Find where the given text appears and provide that cell's center as (X, Y) coordinate. 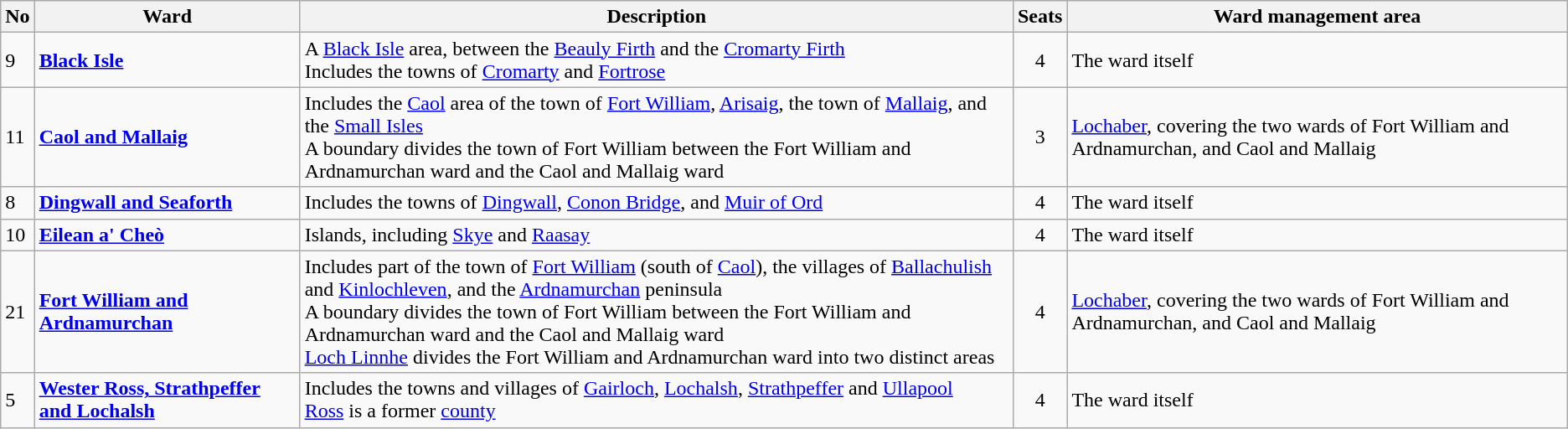
5 (18, 401)
21 (18, 312)
10 (18, 235)
Description (657, 17)
Seats (1039, 17)
Dingwall and Seaforth (168, 203)
Includes the towns of Dingwall, Conon Bridge, and Muir of Ord (657, 203)
Fort William and Ardnamurchan (168, 312)
Includes the towns and villages of Gairloch, Lochalsh, Strathpeffer and Ullapool Ross is a former county (657, 401)
Wester Ross, Strathpeffer and Lochalsh (168, 401)
9 (18, 60)
A Black Isle area, between the Beauly Firth and the Cromarty Firth Includes the towns of Cromarty and Fortrose (657, 60)
No (18, 17)
11 (18, 137)
Caol and Mallaig (168, 137)
Ward management area (1317, 17)
3 (1039, 137)
Black Isle (168, 60)
Eilean a' Cheò (168, 235)
Islands, including Skye and Raasay (657, 235)
Ward (168, 17)
8 (18, 203)
